Return the (X, Y) coordinate for the center point of the cell that contains the specified text.  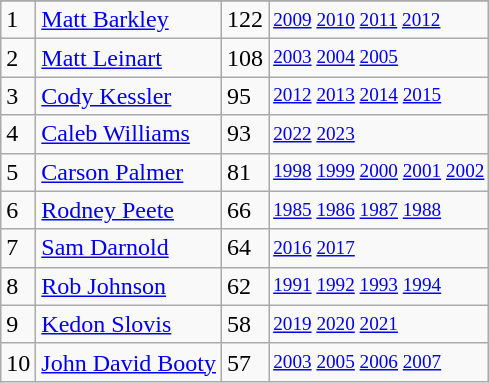
Rob Johnson (129, 286)
81 (246, 172)
Caleb Williams (129, 134)
Cody Kessler (129, 96)
7 (18, 248)
2009 2010 2011 2012 (379, 20)
2022 2023 (379, 134)
3 (18, 96)
1985 1986 1987 1988 (379, 210)
2 (18, 58)
Matt Leinart (129, 58)
4 (18, 134)
8 (18, 286)
95 (246, 96)
1998 1999 2000 2001 2002 (379, 172)
1 (18, 20)
6 (18, 210)
Kedon Slovis (129, 324)
Rodney Peete (129, 210)
10 (18, 362)
Sam Darnold (129, 248)
2019 2020 2021 (379, 324)
93 (246, 134)
2012 2013 2014 2015 (379, 96)
2003 2004 2005 (379, 58)
66 (246, 210)
1991 1992 1993 1994 (379, 286)
58 (246, 324)
Carson Palmer (129, 172)
2003 2005 2006 2007 (379, 362)
Matt Barkley (129, 20)
62 (246, 286)
John David Booty (129, 362)
5 (18, 172)
2016 2017 (379, 248)
108 (246, 58)
9 (18, 324)
57 (246, 362)
122 (246, 20)
64 (246, 248)
